Return the [x, y] coordinate for the center point of the cell that contains the specified text.  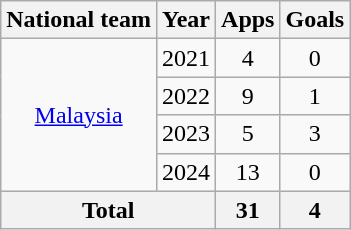
2022 [186, 96]
2024 [186, 172]
Goals [315, 20]
2021 [186, 58]
Apps [248, 20]
31 [248, 210]
National team [79, 20]
Malaysia [79, 115]
Total [108, 210]
1 [315, 96]
5 [248, 134]
13 [248, 172]
Year [186, 20]
3 [315, 134]
9 [248, 96]
2023 [186, 134]
